For the text-containing cell, return its midpoint in (x, y) coordinate format. 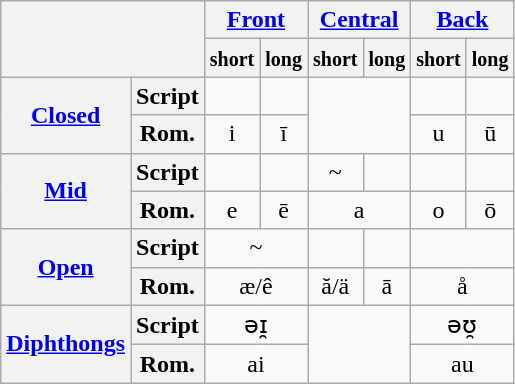
ō (490, 210)
e (232, 210)
ā (387, 286)
ă/ä (336, 286)
Mid (66, 191)
əɪ̯ (256, 325)
əʊ̯ (462, 325)
Diphthongs (66, 344)
i (232, 134)
u (439, 134)
å (462, 286)
æ/ê (256, 286)
o (439, 210)
Back (462, 20)
Front (256, 20)
ū (490, 134)
Open (66, 267)
Central (360, 20)
ī (284, 134)
ē (284, 210)
a (360, 210)
au (462, 364)
ai (256, 364)
Closed (66, 115)
